Locate the cell with the specified text and output its (X, Y) center coordinate. 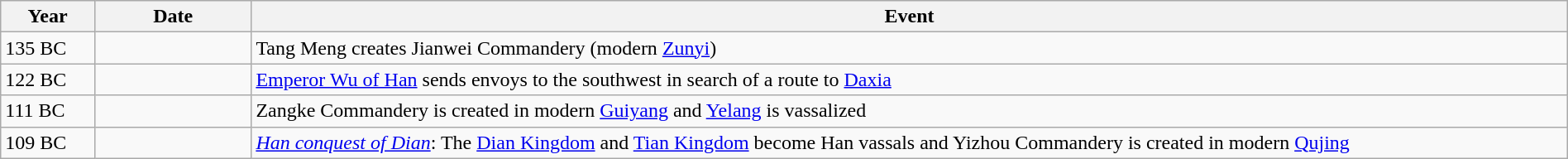
Date (172, 17)
Zangke Commandery is created in modern Guiyang and Yelang is vassalized (910, 111)
122 BC (48, 79)
135 BC (48, 48)
Tang Meng creates Jianwei Commandery (modern Zunyi) (910, 48)
Year (48, 17)
Event (910, 17)
109 BC (48, 142)
111 BC (48, 111)
Emperor Wu of Han sends envoys to the southwest in search of a route to Daxia (910, 79)
Han conquest of Dian: The Dian Kingdom and Tian Kingdom become Han vassals and Yizhou Commandery is created in modern Qujing (910, 142)
